Extract the [x, y] coordinate from the center of the cell holding the provided text.  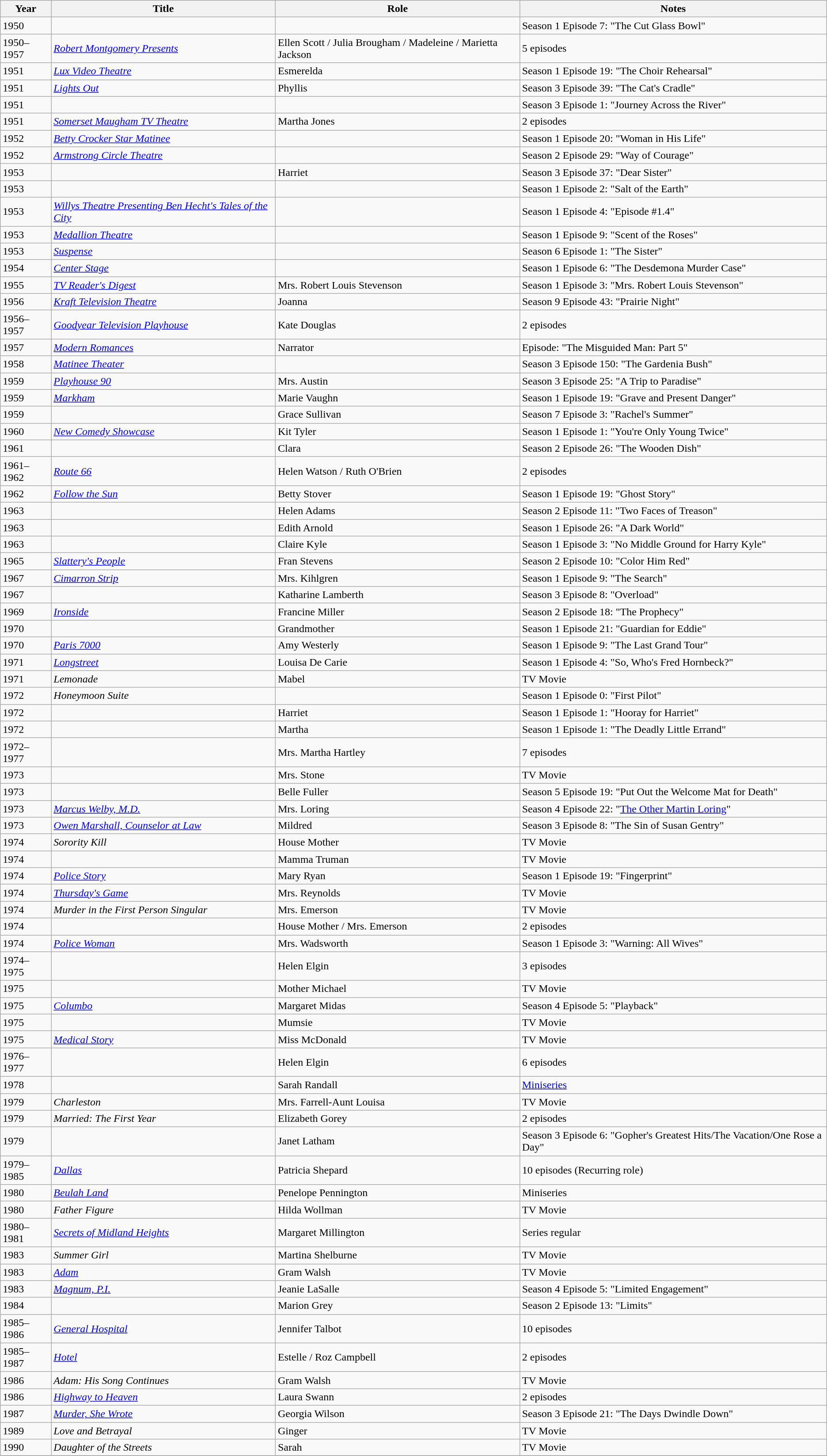
Love and Betrayal [163, 1431]
Season 3 Episode 25: "A Trip to Paradise" [673, 381]
Season 1 Episode 0: "First Pilot" [673, 696]
Center Stage [163, 268]
1954 [26, 268]
Season 4 Episode 5: "Limited Engagement" [673, 1289]
Season 2 Episode 13: "Limits" [673, 1306]
Season 3 Episode 37: "Dear Sister" [673, 172]
Mrs. Emerson [398, 910]
Season 2 Episode 10: "Color Him Red" [673, 561]
Season 4 Episode 22: "The Other Martin Loring" [673, 808]
1962 [26, 494]
Season 1 Episode 19: "Ghost Story" [673, 494]
Martina Shelburne [398, 1255]
Matinee Theater [163, 364]
Belle Fuller [398, 792]
Police Woman [163, 943]
House Mother [398, 842]
Season 1 Episode 19: "Fingerprint" [673, 876]
Murder in the First Person Singular [163, 910]
1985–1987 [26, 1357]
Helen Adams [398, 511]
1984 [26, 1306]
10 episodes (Recurring role) [673, 1170]
Edith Arnold [398, 527]
Season 1 Episode 9: "The Search" [673, 578]
General Hospital [163, 1329]
Sarah Randall [398, 1085]
Janet Latham [398, 1141]
1955 [26, 285]
Magnum, P.I. [163, 1289]
Season 3 Episode 8: "The Sin of Susan Gentry" [673, 826]
Season 3 Episode 6: "Gopher's Greatest Hits/The Vacation/One Rose a Day" [673, 1141]
Narrator [398, 347]
Season 1 Episode 1: "Hooray for Harriet" [673, 713]
Owen Marshall, Counselor at Law [163, 826]
Title [163, 9]
New Comedy Showcase [163, 431]
Role [398, 9]
Robert Montgomery Presents [163, 49]
Jeanie LaSalle [398, 1289]
Season 2 Episode 29: "Way of Courage" [673, 155]
Mrs. Farrell-Aunt Louisa [398, 1102]
Fran Stevens [398, 561]
1974–1975 [26, 966]
Mrs. Reynolds [398, 893]
Season 2 Episode 18: "The Prophecy" [673, 612]
Amy Westerly [398, 645]
Helen Watson / Ruth O'Brien [398, 471]
1979–1985 [26, 1170]
Mildred [398, 826]
Sorority Kill [163, 842]
Somerset Maugham TV Theatre [163, 122]
Martha [398, 729]
Cimarron Strip [163, 578]
Grace Sullivan [398, 415]
1958 [26, 364]
1980–1981 [26, 1232]
1960 [26, 431]
Armstrong Circle Theatre [163, 155]
Mrs. Kihlgren [398, 578]
Season 3 Episode 150: "The Gardenia Bush" [673, 364]
Season 1 Episode 7: "The Cut Glass Bowl" [673, 26]
Police Story [163, 876]
Notes [673, 9]
Adam [163, 1272]
7 episodes [673, 752]
Suspense [163, 252]
Esmerelda [398, 71]
Mrs. Wadsworth [398, 943]
Jennifer Talbot [398, 1329]
TV Reader's Digest [163, 285]
Penelope Pennington [398, 1193]
Season 1 Episode 3: "No Middle Ground for Harry Kyle" [673, 545]
Columbo [163, 1006]
1972–1977 [26, 752]
Lemonade [163, 679]
Medical Story [163, 1039]
Paris 7000 [163, 645]
Patricia Shepard [398, 1170]
Season 1 Episode 26: "A Dark World" [673, 527]
Highway to Heaven [163, 1397]
1985–1986 [26, 1329]
Miss McDonald [398, 1039]
Estelle / Roz Campbell [398, 1357]
Martha Jones [398, 122]
Marie Vaughn [398, 398]
5 episodes [673, 49]
Hilda Wollman [398, 1210]
Mrs. Martha Hartley [398, 752]
Goodyear Television Playhouse [163, 324]
Elizabeth Gorey [398, 1119]
Season 7 Episode 3: "Rachel's Summer" [673, 415]
1961–1962 [26, 471]
Mother Michael [398, 989]
Georgia Wilson [398, 1414]
Marion Grey [398, 1306]
Sarah [398, 1448]
Francine Miller [398, 612]
Betty Stover [398, 494]
Season 1 Episode 9: "The Last Grand Tour" [673, 645]
Ironside [163, 612]
Follow the Sun [163, 494]
1950–1957 [26, 49]
Beulah Land [163, 1193]
Lux Video Theatre [163, 71]
House Mother / Mrs. Emerson [398, 926]
Season 6 Episode 1: "The Sister" [673, 252]
Playhouse 90 [163, 381]
1961 [26, 448]
6 episodes [673, 1062]
Season 1 Episode 4: "So, Who's Fred Hornbeck?" [673, 662]
Secrets of Midland Heights [163, 1232]
Season 5 Episode 19: "Put Out the Welcome Mat for Death" [673, 792]
Summer Girl [163, 1255]
Margaret Millington [398, 1232]
Season 1 Episode 3: "Mrs. Robert Louis Stevenson" [673, 285]
1978 [26, 1085]
3 episodes [673, 966]
1965 [26, 561]
1956–1957 [26, 324]
Season 1 Episode 1: "The Deadly Little Errand" [673, 729]
Season 1 Episode 19: "Grave and Present Danger" [673, 398]
1969 [26, 612]
Season 3 Episode 1: "Journey Across the River" [673, 105]
Mrs. Austin [398, 381]
1956 [26, 302]
Season 3 Episode 21: "The Days Dwindle Down" [673, 1414]
Mrs. Robert Louis Stevenson [398, 285]
Mamma Truman [398, 859]
Dallas [163, 1170]
Series regular [673, 1232]
1990 [26, 1448]
1987 [26, 1414]
Ellen Scott / Julia Brougham / Madeleine / Marietta Jackson [398, 49]
Thursday's Game [163, 893]
Margaret Midas [398, 1006]
Season 4 Episode 5: "Playback" [673, 1006]
Murder, She Wrote [163, 1414]
Season 3 Episode 39: "The Cat's Cradle" [673, 88]
Daughter of the Streets [163, 1448]
Season 1 Episode 21: "Guardian for Eddie" [673, 629]
Season 3 Episode 8: "Overload" [673, 595]
Season 1 Episode 9: "Scent of the Roses" [673, 235]
Mrs. Stone [398, 775]
Modern Romances [163, 347]
Medallion Theatre [163, 235]
Grandmother [398, 629]
Katharine Lamberth [398, 595]
Season 1 Episode 4: "Episode #1.4" [673, 211]
Louisa De Carie [398, 662]
Clara [398, 448]
1957 [26, 347]
Married: The First Year [163, 1119]
Phyllis [398, 88]
Hotel [163, 1357]
10 episodes [673, 1329]
Claire Kyle [398, 545]
Slattery's People [163, 561]
1989 [26, 1431]
Season 9 Episode 43: "Prairie Night" [673, 302]
Season 1 Episode 20: "Woman in His Life" [673, 138]
Honeymoon Suite [163, 696]
Season 2 Episode 11: "Two Faces of Treason" [673, 511]
Willys Theatre Presenting Ben Hecht's Tales of the City [163, 211]
Longstreet [163, 662]
Episode: "The Misguided Man: Part 5" [673, 347]
Mumsie [398, 1022]
Season 1 Episode 19: "The Choir Rehearsal" [673, 71]
Markham [163, 398]
Lights Out [163, 88]
1950 [26, 26]
Mrs. Loring [398, 808]
Season 1 Episode 6: "The Desdemona Murder Case" [673, 268]
Marcus Welby, M.D. [163, 808]
Father Figure [163, 1210]
Laura Swann [398, 1397]
Charleston [163, 1102]
Season 1 Episode 2: "Salt of the Earth" [673, 189]
Kit Tyler [398, 431]
Betty Crocker Star Matinee [163, 138]
Ginger [398, 1431]
Kraft Television Theatre [163, 302]
Kate Douglas [398, 324]
Mary Ryan [398, 876]
Route 66 [163, 471]
Season 2 Episode 26: "The Wooden Dish" [673, 448]
Season 1 Episode 3: "Warning: All Wives" [673, 943]
Mabel [398, 679]
1976–1977 [26, 1062]
Adam: His Song Continues [163, 1380]
Year [26, 9]
Season 1 Episode 1: "You're Only Young Twice" [673, 431]
Joanna [398, 302]
